Determine the (X, Y) coordinate at the center of the cell enclosing the given text.  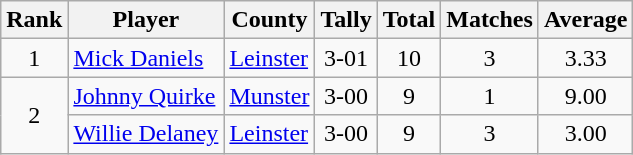
2 (34, 115)
Willie Delaney (146, 134)
9.00 (586, 96)
Tally (346, 20)
Total (409, 20)
3-01 (346, 58)
Mick Daniels (146, 58)
3.33 (586, 58)
Player (146, 20)
Average (586, 20)
Matches (490, 20)
Rank (34, 20)
3.00 (586, 134)
Johnny Quirke (146, 96)
10 (409, 58)
County (270, 20)
Munster (270, 96)
